Identify which cell holds the provided text, then report its [x, y] central coordinate. 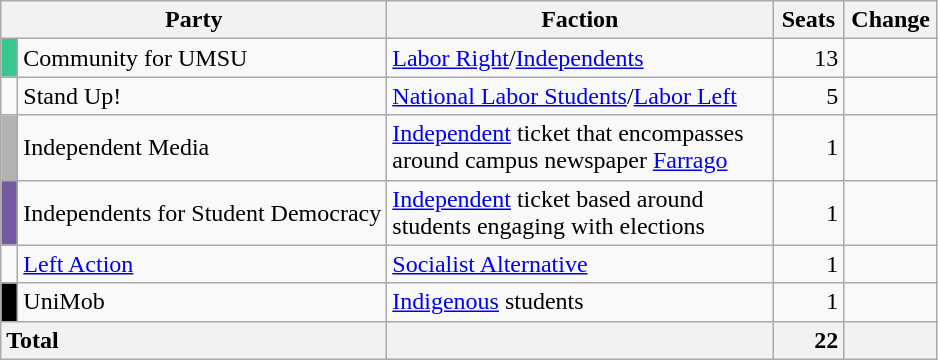
Left Action [202, 264]
Independent ticket that encompasses around campus newspaper Farrago [580, 148]
Seats [808, 20]
UniMob [202, 302]
National Labor Students/Labor Left [580, 96]
Total [194, 340]
Party [194, 20]
Independents for Student Democracy [202, 212]
5 [808, 96]
Independent ticket based around students engaging with elections [580, 212]
Change [891, 20]
Labor Right/Independents [580, 58]
Stand Up! [202, 96]
22 [808, 340]
Independent Media [202, 148]
13 [808, 58]
Faction [580, 20]
Indigenous students [580, 302]
Community for UMSU [202, 58]
Socialist Alternative [580, 264]
